Find where the given text appears and provide that cell's center as (x, y) coordinate. 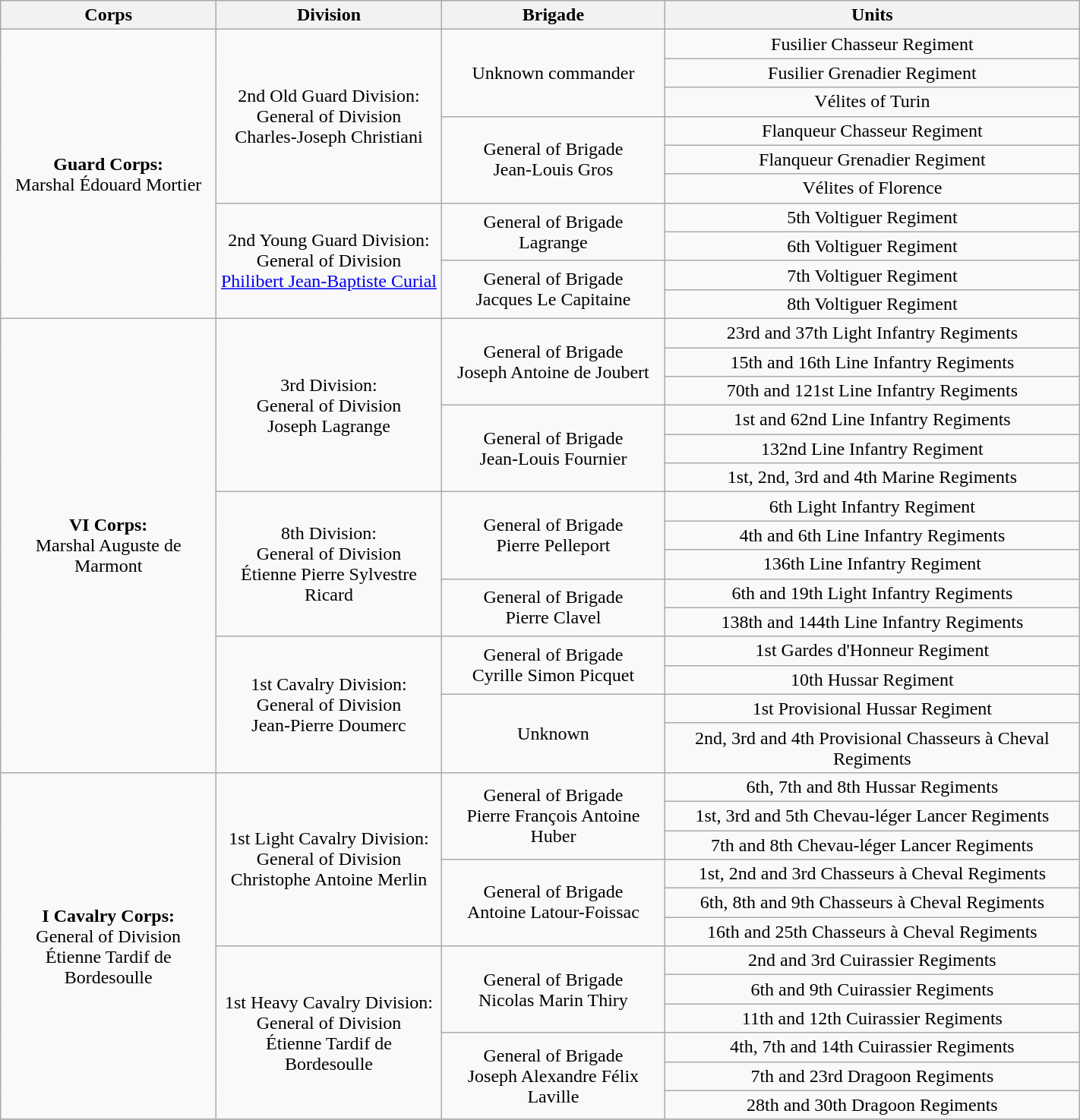
6th, 8th and 9th Chasseurs à Cheval Regiments (872, 903)
General of BrigadeLagrange (553, 232)
1st Cavalry Division:General of DivisionJean-Pierre Doumerc (330, 705)
Unknown (553, 734)
I Cavalry Corps:General of DivisionÉtienne Tardif de Bordesoulle (109, 946)
1st Gardes d'Honneur Regiment (872, 651)
Fusilier Chasseur Regiment (872, 44)
6th, 7th and 8th Hussar Regiments (872, 787)
Vélites of Florence (872, 188)
Fusilier Grenadier Regiment (872, 73)
General of BrigadePierre Pelleport (553, 535)
132nd Line Infantry Regiment (872, 449)
Flanqueur Chasseur Regiment (872, 131)
1st Provisional Hussar Regiment (872, 708)
7th and 8th Chevau-léger Lancer Regiments (872, 845)
16th and 25th Chasseurs à Cheval Regiments (872, 932)
1st, 2nd and 3rd Chasseurs à Cheval Regiments (872, 874)
8th Voltiguer Regiment (872, 304)
General of BrigadeCyrille Simon Picquet (553, 665)
6th Voltiguer Regiment (872, 246)
11th and 12th Cuirassier Regiments (872, 1018)
Units (872, 15)
General of BrigadeJacques Le Capitaine (553, 289)
General of BrigadeJoseph Alexandre Félix Laville (553, 1076)
3rd Division:General of DivisionJoseph Lagrange (330, 405)
1st, 3rd and 5th Chevau-léger Lancer Regiments (872, 816)
2nd Young Guard Division:General of DivisionPhilibert Jean-Baptiste Curial (330, 260)
6th and 19th Light Infantry Regiments (872, 593)
136th Line Infantry Regiment (872, 564)
General of BrigadeJean-Louis Gros (553, 159)
4th, 7th and 14th Cuirassier Regiments (872, 1047)
6th and 9th Cuirassier Regiments (872, 989)
2nd, 3rd and 4th Provisional Chasseurs à Cheval Regiments (872, 747)
2nd Old Guard Division:General of DivisionCharles-Joseph Christiani (330, 116)
138th and 144th Line Infantry Regiments (872, 622)
Vélites of Turin (872, 102)
General of BrigadeNicolas Marin Thiry (553, 989)
Corps (109, 15)
Guard Corps:Marshal Édouard Mortier (109, 175)
6th Light Infantry Regiment (872, 506)
70th and 121st Line Infantry Regiments (872, 391)
1st and 62nd Line Infantry Regiments (872, 420)
15th and 16th Line Infantry Regiments (872, 362)
5th Voltiguer Regiment (872, 217)
28th and 30th Dragoon Regiments (872, 1105)
1st Light Cavalry Division:General of DivisionChristophe Antoine Merlin (330, 859)
1st Heavy Cavalry Division:General of DivisionÉtienne Tardif de Bordesoulle (330, 1033)
General of BrigadePierre Clavel (553, 607)
General of BrigadeJean-Louis Fournier (553, 449)
10th Hussar Regiment (872, 680)
General of BrigadePierre François Antoine Huber (553, 816)
7th Voltiguer Regiment (872, 275)
Division (330, 15)
8th Division:General of DivisionÉtienne Pierre Sylvestre Ricard (330, 564)
23rd and 37th Light Infantry Regiments (872, 333)
4th and 6th Line Infantry Regiments (872, 535)
2nd and 3rd Cuirassier Regiments (872, 961)
VI Corps:Marshal Auguste de Marmont (109, 545)
Flanqueur Grenadier Regiment (872, 159)
1st, 2nd, 3rd and 4th Marine Regiments (872, 478)
General of BrigadeAntoine Latour-Foissac (553, 903)
Unknown commander (553, 73)
Brigade (553, 15)
7th and 23rd Dragoon Regiments (872, 1076)
General of BrigadeJoseph Antoine de Joubert (553, 361)
